Pinpoint the cell where the given text exists, returning its (x, y) midpoint coordinate. 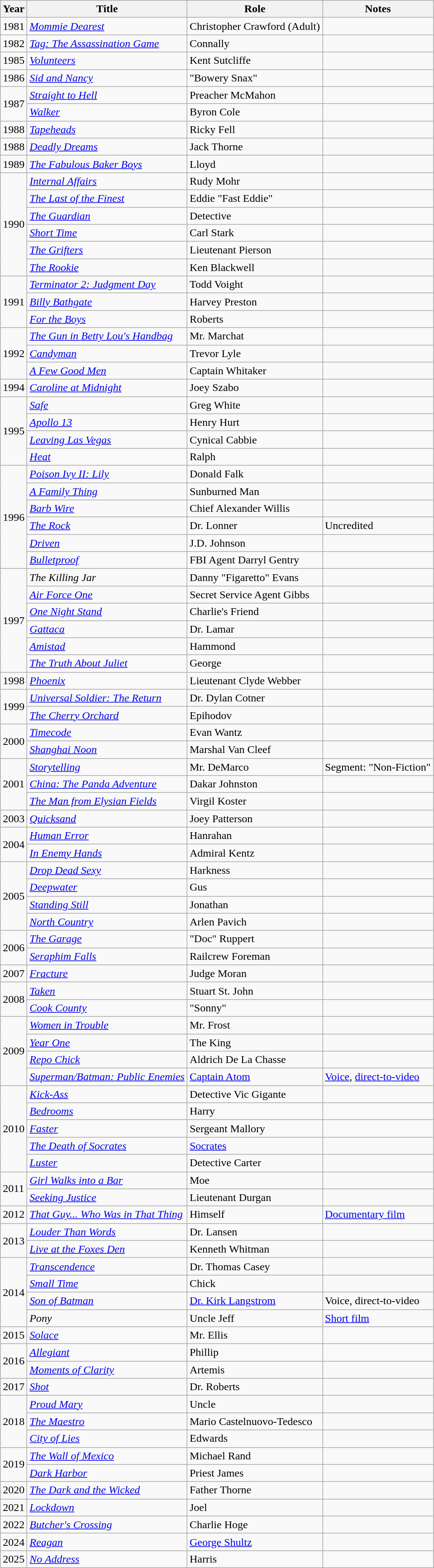
2013 (14, 1240)
Cynical Cabbie (254, 439)
Henry Hurt (254, 422)
Jonathan (254, 905)
The Truth About Juliet (107, 663)
Michael Rand (254, 1456)
Kenneth Whitman (254, 1249)
Documentary film (377, 1215)
Connally (254, 43)
Carl Stark (254, 233)
Dr. Kirk Langstrom (254, 1301)
Apollo 13 (107, 422)
Evan Wantz (254, 732)
Captain Whitaker (254, 371)
Solace (107, 1335)
Gattaca (107, 629)
1990 (14, 224)
1989 (14, 164)
2005 (14, 896)
Terminator 2: Judgment Day (107, 285)
Louder Than Words (107, 1232)
Joey Szabo (254, 388)
2009 (14, 1051)
Rudy Mohr (254, 181)
The Garage (107, 939)
Leaving Las Vegas (107, 439)
Sid and Nancy (107, 78)
1999 (14, 706)
Amistad (107, 646)
2017 (14, 1387)
Charlie Hoge (254, 1525)
Phillip (254, 1353)
No Address (107, 1559)
Short film (377, 1318)
Bedrooms (107, 1111)
Harvey Preston (254, 302)
2007 (14, 973)
2019 (14, 1464)
Pony (107, 1318)
Mr. Ellis (254, 1335)
Kent Sutcliffe (254, 61)
"Doc" Ruppert (254, 939)
Segment: "Non-Fiction" (377, 767)
The Wall of Mexico (107, 1456)
Standing Still (107, 905)
2018 (14, 1421)
Allegiant (107, 1353)
Timecode (107, 732)
FBI Agent Darryl Gentry (254, 560)
Shanghai Noon (107, 749)
2025 (14, 1559)
Repo Chick (107, 1060)
Seeking Justice (107, 1197)
Joel (254, 1507)
1997 (14, 620)
Shot (107, 1387)
Seraphim Falls (107, 956)
Fracture (107, 973)
North Country (107, 922)
Secret Service Agent Gibbs (254, 595)
The Last of the Finest (107, 198)
Arlen Pavich (254, 922)
Aldrich De La Chasse (254, 1060)
1991 (14, 302)
Kick-Ass (107, 1094)
Uncredited (377, 526)
Byron Cole (254, 112)
Drop Dead Sexy (107, 870)
2016 (14, 1361)
Poison Ivy II: Lily (107, 474)
1982 (14, 43)
Deadly Dreams (107, 147)
Girl Walks into a Bar (107, 1180)
Walker (107, 112)
Father Thorne (254, 1490)
1994 (14, 388)
Storytelling (107, 767)
The Killing Jar (107, 577)
The Cherry Orchard (107, 715)
2006 (14, 948)
Harkness (254, 870)
Dr. Dylan Cotner (254, 698)
2003 (14, 819)
Greg White (254, 405)
Todd Voight (254, 285)
Caroline at Midnight (107, 388)
Dr. Lansen (254, 1232)
Danny "Figaretto" Evans (254, 577)
Donald Falk (254, 474)
2021 (14, 1507)
Artemis (254, 1370)
The Grifters (107, 250)
Mr. Frost (254, 1025)
In Enemy Hands (107, 853)
Son of Batman (107, 1301)
Year (14, 9)
Trevor Lyle (254, 353)
Title (107, 9)
Phoenix (107, 681)
Mommie Dearest (107, 26)
2004 (14, 844)
Faster (107, 1129)
That Guy... Who Was in That Thing (107, 1215)
George Shultz (254, 1542)
Chief Alexander Willis (254, 509)
Judge Moran (254, 973)
Barb Wire (107, 509)
Stuart St. John (254, 991)
Hammond (254, 646)
1986 (14, 78)
Captain Atom (254, 1077)
Role (254, 9)
Socrates (254, 1146)
Bulletproof (107, 560)
Dr. Lonner (254, 526)
Women in Trouble (107, 1025)
The Rock (107, 526)
Lieutenant Durgan (254, 1197)
A Few Good Men (107, 371)
Moe (254, 1180)
2022 (14, 1525)
Ricky Fell (254, 129)
Dr. Thomas Casey (254, 1266)
Ralph (254, 457)
The Death of Socrates (107, 1146)
Gus (254, 887)
2014 (14, 1292)
Reagan (107, 1542)
Sunburned Man (254, 491)
Detective (254, 216)
Dakar Johnston (254, 784)
Uncle (254, 1404)
Notes (377, 9)
Virgil Koster (254, 801)
Superman/Batman: Public Enemies (107, 1077)
Joey Patterson (254, 819)
The Rookie (107, 267)
1987 (14, 104)
Railcrew Foreman (254, 956)
Tapeheads (107, 129)
Uncle Jeff (254, 1318)
One Night Stand (107, 612)
2000 (14, 741)
Live at the Foxes Den (107, 1249)
1981 (14, 26)
2008 (14, 999)
Himself (254, 1215)
Marshal Van Cleef (254, 749)
The Guardian (107, 216)
Safe (107, 405)
Roberts (254, 319)
Mr. Marchat (254, 336)
1995 (14, 431)
China: The Panda Adventure (107, 784)
Detective Vic Gigante (254, 1094)
Universal Soldier: The Return (107, 698)
Lloyd (254, 164)
The Gun in Betty Lou's Handbag (107, 336)
City of Lies (107, 1439)
Small Time (107, 1283)
Edwards (254, 1439)
Jack Thorne (254, 147)
Luster (107, 1163)
Eddie "Fast Eddie" (254, 198)
Billy Bathgate (107, 302)
2024 (14, 1542)
Epihodov (254, 715)
Preacher McMahon (254, 95)
Proud Mary (107, 1404)
Quicksand (107, 819)
Straight to Hell (107, 95)
2020 (14, 1490)
Lieutenant Clyde Webber (254, 681)
J.D. Johnson (254, 543)
The Maestro (107, 1421)
Hanrahan (254, 836)
2015 (14, 1335)
Candyman (107, 353)
Year One (107, 1042)
Cook County (107, 1008)
Mario Castelnuovo-Tedesco (254, 1421)
Admiral Kentz (254, 853)
Transcendence (107, 1266)
The Dark and the Wicked (107, 1490)
Dr. Lamar (254, 629)
Christopher Crawford (Adult) (254, 26)
Moments of Clarity (107, 1370)
Internal Affairs (107, 181)
The Man from Elysian Fields (107, 801)
Priest James (254, 1473)
Volunteers (107, 61)
Dark Harbor (107, 1473)
Detective Carter (254, 1163)
Taken (107, 991)
The King (254, 1042)
Heat (107, 457)
Deepwater (107, 887)
The Fabulous Baker Boys (107, 164)
Sergeant Mallory (254, 1129)
"Sonny" (254, 1008)
Harry (254, 1111)
Butcher's Crossing (107, 1525)
Harris (254, 1559)
Charlie's Friend (254, 612)
Short Time (107, 233)
Mr. DeMarco (254, 767)
George (254, 663)
2001 (14, 784)
Tag: The Assassination Game (107, 43)
Dr. Roberts (254, 1387)
1996 (14, 517)
1992 (14, 353)
1985 (14, 61)
Ken Blackwell (254, 267)
Human Error (107, 836)
2011 (14, 1189)
1998 (14, 681)
For the Boys (107, 319)
"Bowery Snax" (254, 78)
Lockdown (107, 1507)
2010 (14, 1129)
Air Force One (107, 595)
Lieutenant Pierson (254, 250)
Driven (107, 543)
Chick (254, 1283)
A Family Thing (107, 491)
2012 (14, 1215)
